Capture the cell that displays the provided text and extract its (x, y) central coordinate. 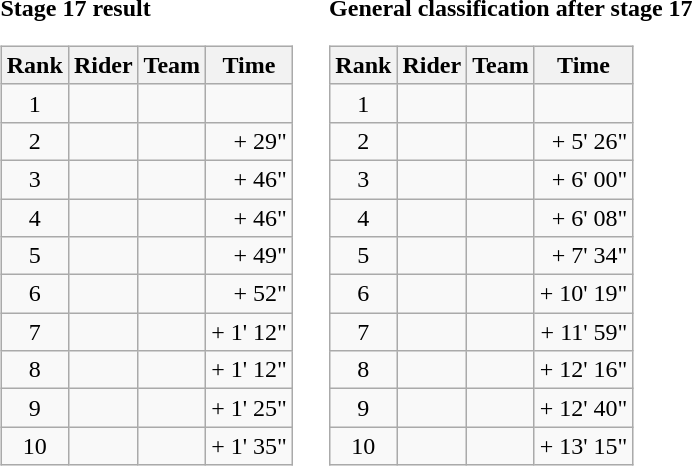
+ 5' 26" (584, 141)
+ 6' 00" (584, 179)
+ 10' 19" (584, 294)
+ 1' 35" (250, 446)
+ 13' 15" (584, 446)
+ 49" (250, 256)
+ 1' 25" (250, 408)
+ 6' 08" (584, 217)
+ 7' 34" (584, 256)
+ 52" (250, 294)
+ 12' 40" (584, 408)
+ 12' 16" (584, 370)
+ 11' 59" (584, 332)
+ 29" (250, 141)
